Find where the given text appears and provide that cell's center as [x, y] coordinate. 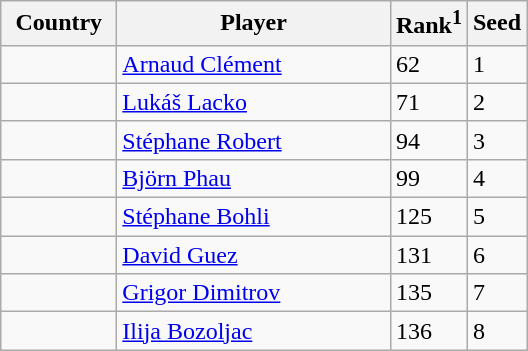
Country [59, 24]
Stéphane Robert [254, 140]
7 [496, 293]
62 [428, 64]
Björn Phau [254, 178]
6 [496, 255]
1 [496, 64]
Grigor Dimitrov [254, 293]
8 [496, 331]
4 [496, 178]
David Guez [254, 255]
99 [428, 178]
136 [428, 331]
71 [428, 102]
Arnaud Clément [254, 64]
Seed [496, 24]
131 [428, 255]
Rank1 [428, 24]
Stéphane Bohli [254, 217]
94 [428, 140]
125 [428, 217]
3 [496, 140]
Player [254, 24]
2 [496, 102]
Ilija Bozoljac [254, 331]
135 [428, 293]
Lukáš Lacko [254, 102]
5 [496, 217]
